Detect which cell encompasses the target text, then output its [X, Y] center coordinate. 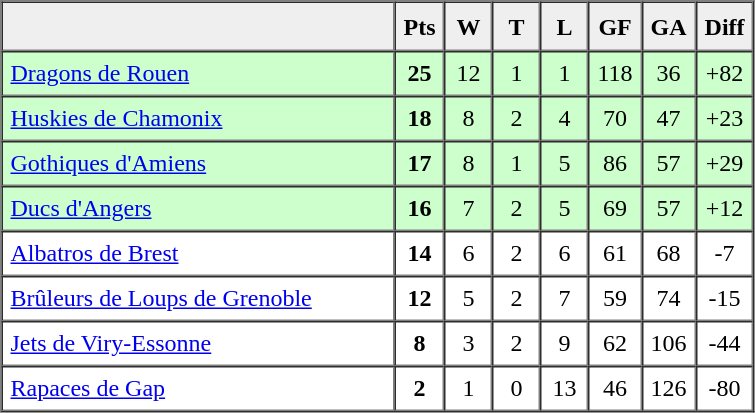
W [468, 27]
14 [419, 254]
-44 [725, 344]
69 [614, 208]
0 [516, 388]
68 [669, 254]
9 [564, 344]
126 [669, 388]
36 [669, 74]
47 [669, 118]
86 [614, 164]
Diff [725, 27]
Pts [419, 27]
Jets de Viry-Essonne [198, 344]
GF [614, 27]
+23 [725, 118]
Brûleurs de Loups de Grenoble [198, 298]
61 [614, 254]
Huskies de Chamonix [198, 118]
Gothiques d'Amiens [198, 164]
13 [564, 388]
3 [468, 344]
L [564, 27]
106 [669, 344]
+29 [725, 164]
Ducs d'Angers [198, 208]
62 [614, 344]
4 [564, 118]
+82 [725, 74]
25 [419, 74]
70 [614, 118]
-15 [725, 298]
-7 [725, 254]
Rapaces de Gap [198, 388]
16 [419, 208]
Albatros de Brest [198, 254]
17 [419, 164]
118 [614, 74]
18 [419, 118]
Dragons de Rouen [198, 74]
T [516, 27]
46 [614, 388]
74 [669, 298]
-80 [725, 388]
+12 [725, 208]
59 [614, 298]
GA [669, 27]
